Extract the (x, y) coordinate from the center of the cell holding the provided text.  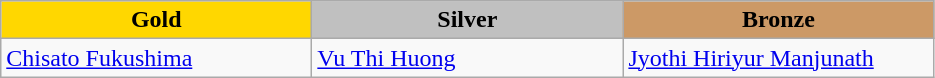
Chisato Fukushima (156, 58)
Gold (156, 20)
Vu Thi Huong (468, 58)
Silver (468, 20)
Bronze (778, 20)
Jyothi Hiriyur Manjunath (778, 58)
